Detect which cell encompasses the target text, then output its [X, Y] center coordinate. 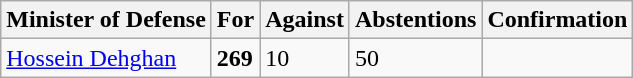
Minister of Defense [106, 20]
Hossein Dehghan [106, 58]
Against [305, 20]
For [235, 20]
269 [235, 58]
Abstentions [415, 20]
10 [305, 58]
Confirmation [558, 20]
50 [415, 58]
